Scan for the cell matching the given text and deliver its (x, y) coordinate at center. 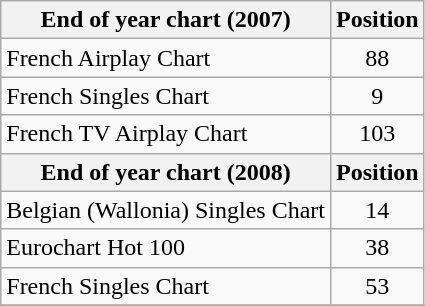
103 (377, 134)
End of year chart (2007) (166, 20)
Eurochart Hot 100 (166, 248)
Belgian (Wallonia) Singles Chart (166, 210)
14 (377, 210)
88 (377, 58)
38 (377, 248)
French TV Airplay Chart (166, 134)
9 (377, 96)
End of year chart (2008) (166, 172)
53 (377, 286)
French Airplay Chart (166, 58)
